Search for the cell housing the specified text and yield its (X, Y) center coordinate. 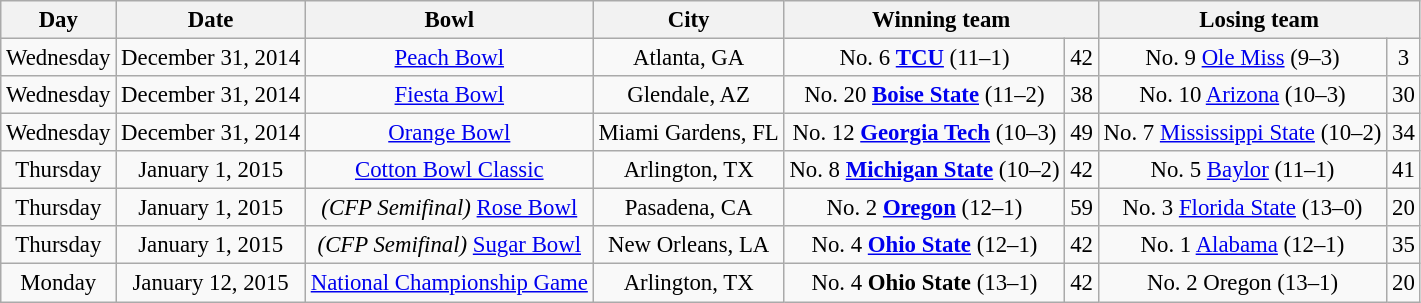
(CFP Semifinal) Sugar Bowl (449, 245)
30 (1404, 95)
49 (1082, 133)
38 (1082, 95)
Peach Bowl (449, 58)
No. 2 Oregon (13–1) (1242, 283)
No. 10 Arizona (10–3) (1242, 95)
No. 8 Michigan State (10–2) (924, 170)
Glendale, AZ (688, 95)
3 (1404, 58)
(CFP Semifinal) Rose Bowl (449, 208)
No. 3 Florida State (13–0) (1242, 208)
Date (211, 20)
National Championship Game (449, 283)
Day (58, 20)
January 12, 2015 (211, 283)
59 (1082, 208)
No. 9 Ole Miss (9–3) (1242, 58)
Miami Gardens, FL (688, 133)
No. 6 TCU (11–1) (924, 58)
Bowl (449, 20)
Winning team (941, 20)
No. 4 Ohio State (12–1) (924, 245)
No. 4 Ohio State (13–1) (924, 283)
No. 2 Oregon (12–1) (924, 208)
34 (1404, 133)
Orange Bowl (449, 133)
New Orleans, LA (688, 245)
No. 5 Baylor (11–1) (1242, 170)
Pasadena, CA (688, 208)
Fiesta Bowl (449, 95)
Cotton Bowl Classic (449, 170)
City (688, 20)
Losing team (1259, 20)
No. 20 Boise State (11–2) (924, 95)
35 (1404, 245)
No. 12 Georgia Tech (10–3) (924, 133)
Atlanta, GA (688, 58)
No. 7 Mississippi State (10–2) (1242, 133)
41 (1404, 170)
Monday (58, 283)
No. 1 Alabama (12–1) (1242, 245)
